Return the (X, Y) coordinate for the center point of the cell that contains the specified text.  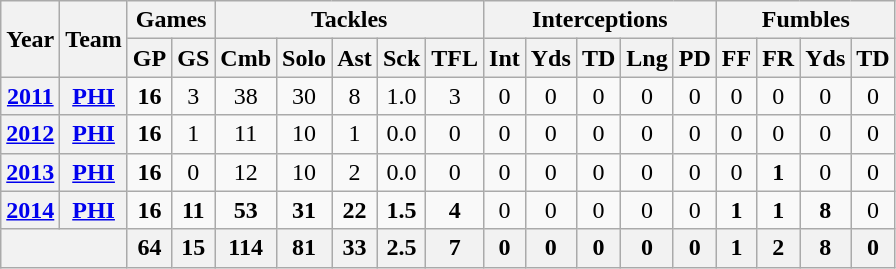
Sck (401, 58)
FR (778, 58)
53 (246, 210)
Int (505, 58)
Lng (647, 58)
7 (455, 248)
1.5 (401, 210)
GP (149, 58)
2011 (30, 96)
12 (246, 172)
Interceptions (600, 20)
2012 (30, 134)
33 (355, 248)
22 (355, 210)
Ast (355, 58)
GS (194, 58)
Team (94, 39)
2014 (30, 210)
15 (194, 248)
Fumbles (806, 20)
1.0 (401, 96)
PD (694, 58)
4 (455, 210)
TFL (455, 58)
Cmb (246, 58)
114 (246, 248)
Games (170, 20)
2013 (30, 172)
2.5 (401, 248)
Year (30, 39)
81 (304, 248)
Solo (304, 58)
38 (246, 96)
FF (736, 58)
30 (304, 96)
64 (149, 248)
31 (304, 210)
Tackles (350, 20)
